Search for the cell housing the specified text and yield its (X, Y) center coordinate. 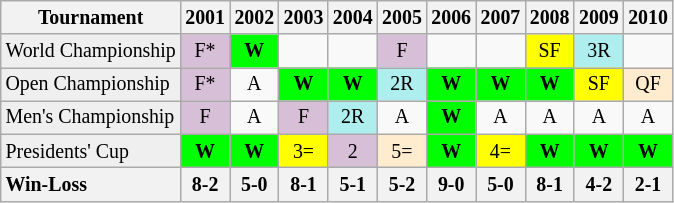
2 (352, 152)
4-2 (598, 184)
5= (402, 152)
8-2 (204, 184)
World Championship (91, 50)
2009 (598, 18)
9-0 (452, 184)
2005 (402, 18)
2-1 (648, 184)
2010 (648, 18)
2007 (500, 18)
2001 (204, 18)
Win-Loss (91, 184)
2003 (304, 18)
Presidents' Cup (91, 152)
3= (304, 152)
2008 (550, 18)
2006 (452, 18)
3R (598, 50)
2002 (254, 18)
Tournament (91, 18)
2004 (352, 18)
Men's Championship (91, 118)
Open Championship (91, 84)
5-1 (352, 184)
5-2 (402, 184)
4= (500, 152)
QF (648, 84)
